From the cell containing the given text, extract its center point as (X, Y) coordinate. 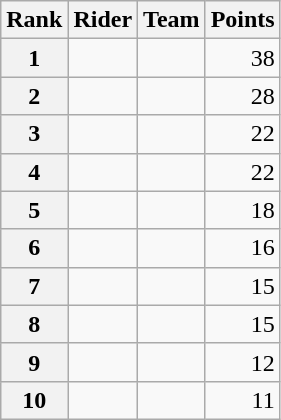
3 (34, 134)
9 (34, 362)
Rider (103, 20)
28 (242, 96)
11 (242, 400)
5 (34, 210)
7 (34, 286)
18 (242, 210)
4 (34, 172)
10 (34, 400)
12 (242, 362)
Rank (34, 20)
2 (34, 96)
6 (34, 248)
16 (242, 248)
Team (172, 20)
8 (34, 324)
1 (34, 58)
38 (242, 58)
Points (242, 20)
